Provide the [X, Y] coordinate of the cell's center where the given text is located.  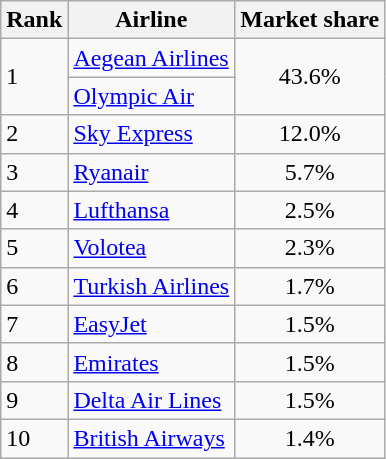
2.3% [310, 248]
EasyJet [152, 324]
6 [34, 286]
2.5% [310, 210]
1.4% [310, 438]
British Airways [152, 438]
Rank [34, 20]
9 [34, 400]
7 [34, 324]
5 [34, 248]
5.7% [310, 172]
Lufthansa [152, 210]
Sky Express [152, 134]
2 [34, 134]
Volotea [152, 248]
Airline [152, 20]
10 [34, 438]
Market share [310, 20]
4 [34, 210]
3 [34, 172]
Delta Air Lines [152, 400]
1.7% [310, 286]
43.6% [310, 77]
8 [34, 362]
Turkish Airlines [152, 286]
1 [34, 77]
Ryanair [152, 172]
Aegean Airlines [152, 58]
12.0% [310, 134]
Emirates [152, 362]
Olympic Air [152, 96]
